Determine the (X, Y) coordinate at the center of the cell enclosing the given text.  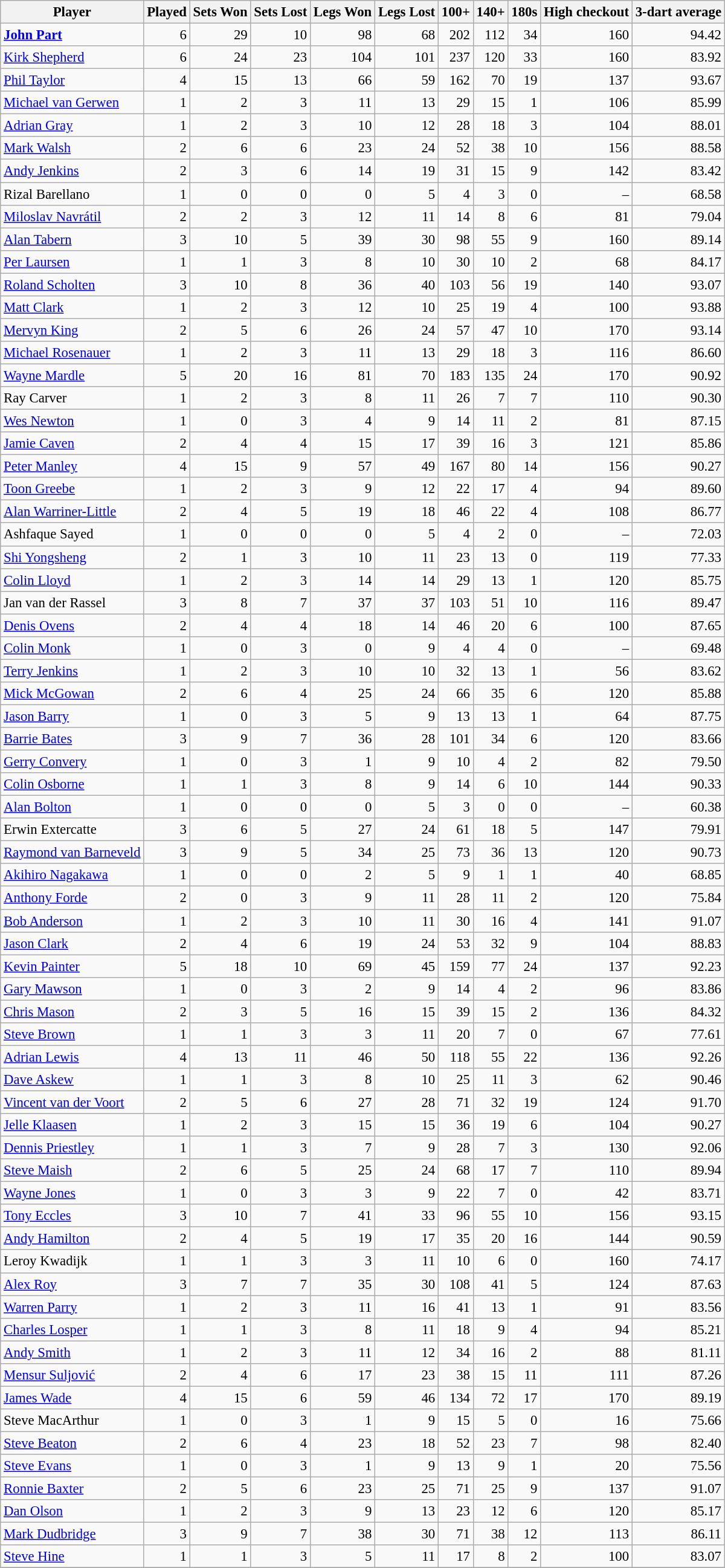
Terry Jenkins (72, 671)
93.15 (678, 1216)
Colin Monk (72, 648)
Kevin Painter (72, 966)
77.61 (678, 1034)
90.30 (678, 398)
Vincent van der Voort (72, 1102)
83.86 (678, 989)
Colin Lloyd (72, 580)
135 (491, 375)
79.50 (678, 762)
75.56 (678, 1466)
45 (407, 966)
90.73 (678, 853)
Colin Osborne (72, 784)
Erwin Extercatte (72, 830)
90.33 (678, 784)
87.15 (678, 421)
Jason Barry (72, 716)
73 (456, 853)
141 (587, 921)
Roland Scholten (72, 285)
83.62 (678, 671)
High checkout (587, 12)
90.92 (678, 375)
88.83 (678, 943)
100+ (456, 12)
86.11 (678, 1534)
Michael van Gerwen (72, 103)
89.94 (678, 1170)
Alan Warriner-Little (72, 512)
87.26 (678, 1375)
93.67 (678, 80)
Andy Smith (72, 1352)
Toon Greebe (72, 489)
106 (587, 103)
Wes Newton (72, 421)
68.85 (678, 876)
Gary Mawson (72, 989)
72.03 (678, 535)
Sets Lost (280, 12)
85.21 (678, 1329)
89.14 (678, 239)
79.91 (678, 830)
Wayne Mardle (72, 375)
Rizal Barellano (72, 194)
90.46 (678, 1080)
John Part (72, 35)
77.33 (678, 557)
87.75 (678, 716)
Mark Dudbridge (72, 1534)
Adrian Lewis (72, 1057)
Michael Rosenauer (72, 353)
140+ (491, 12)
3-dart average (678, 12)
111 (587, 1375)
Mick McGowan (72, 694)
74.17 (678, 1262)
Steve Maish (72, 1170)
62 (587, 1080)
Steve MacArthur (72, 1421)
Tony Eccles (72, 1216)
Jason Clark (72, 943)
Ray Carver (72, 398)
93.14 (678, 330)
Alan Bolton (72, 807)
Ronnie Baxter (72, 1489)
Bob Anderson (72, 921)
James Wade (72, 1398)
Shi Yongsheng (72, 557)
88.58 (678, 148)
69.48 (678, 648)
91.70 (678, 1102)
Charles Losper (72, 1329)
80 (491, 466)
87.63 (678, 1284)
Denis Ovens (72, 625)
86.77 (678, 512)
Played (167, 12)
142 (587, 171)
Legs Won (343, 12)
83.42 (678, 171)
Raymond van Barneveld (72, 853)
Steve Brown (72, 1034)
202 (456, 35)
67 (587, 1034)
Sets Won (220, 12)
49 (407, 466)
180s (524, 12)
Andy Jenkins (72, 171)
Chris Mason (72, 1011)
83.07 (678, 1557)
162 (456, 80)
85.88 (678, 694)
87.65 (678, 625)
112 (491, 35)
82 (587, 762)
Adrian Gray (72, 126)
75.66 (678, 1421)
Miloslav Navrátil (72, 216)
85.17 (678, 1511)
Leroy Kwadijk (72, 1262)
85.99 (678, 103)
69 (343, 966)
51 (491, 602)
140 (587, 285)
88.01 (678, 126)
93.88 (678, 308)
79.04 (678, 216)
Matt Clark (72, 308)
92.06 (678, 1148)
85.75 (678, 580)
53 (456, 943)
82.40 (678, 1443)
119 (587, 557)
94.42 (678, 35)
Jan van der Rassel (72, 602)
Alex Roy (72, 1284)
Jelle Klaasen (72, 1125)
121 (587, 444)
118 (456, 1057)
47 (491, 330)
68.58 (678, 194)
Player (72, 12)
Mensur Suljović (72, 1375)
92.26 (678, 1057)
89.60 (678, 489)
Mark Walsh (72, 148)
91 (587, 1307)
Dennis Priestley (72, 1148)
89.19 (678, 1398)
Per Laursen (72, 262)
72 (491, 1398)
Ashfaque Sayed (72, 535)
83.71 (678, 1193)
147 (587, 830)
90.59 (678, 1239)
Mervyn King (72, 330)
89.47 (678, 602)
Steve Beaton (72, 1443)
75.84 (678, 898)
Steve Hine (72, 1557)
77 (491, 966)
42 (587, 1193)
83.66 (678, 739)
Steve Evans (72, 1466)
Anthony Forde (72, 898)
134 (456, 1398)
64 (587, 716)
167 (456, 466)
88 (587, 1352)
Wayne Jones (72, 1193)
83.92 (678, 57)
85.86 (678, 444)
Kirk Shepherd (72, 57)
93.07 (678, 285)
237 (456, 57)
86.60 (678, 353)
Akihiro Nagakawa (72, 876)
60.38 (678, 807)
Dave Askew (72, 1080)
113 (587, 1534)
Andy Hamilton (72, 1239)
81.11 (678, 1352)
Peter Manley (72, 466)
Phil Taylor (72, 80)
31 (456, 171)
92.23 (678, 966)
Warren Parry (72, 1307)
183 (456, 375)
Barrie Bates (72, 739)
159 (456, 966)
Alan Tabern (72, 239)
130 (587, 1148)
Legs Lost (407, 12)
83.56 (678, 1307)
Dan Olson (72, 1511)
84.32 (678, 1011)
Gerry Convery (72, 762)
50 (407, 1057)
84.17 (678, 262)
61 (456, 830)
Jamie Caven (72, 444)
